Capture the cell that displays the provided text and extract its [X, Y] central coordinate. 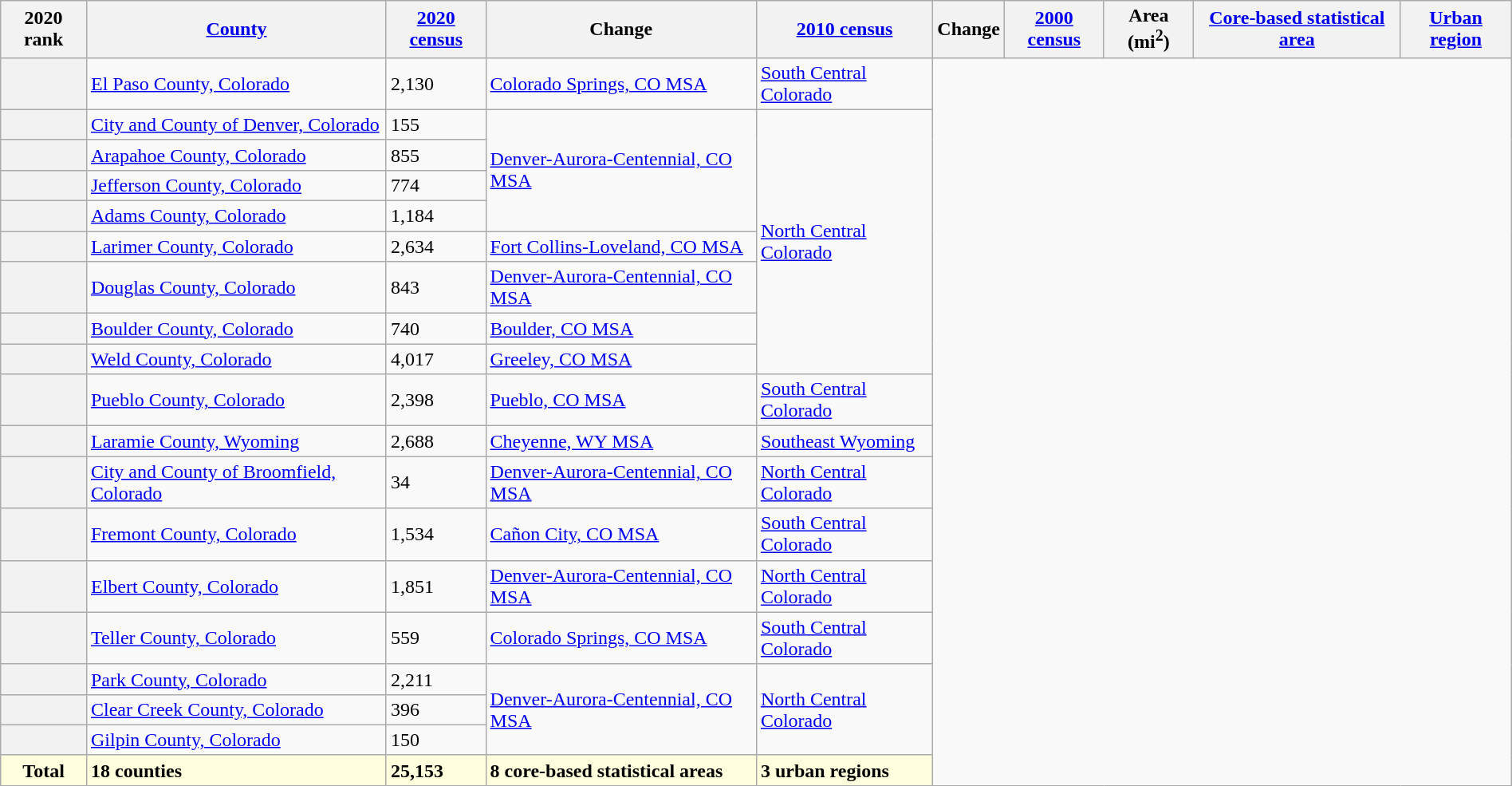
855 [435, 155]
Teller County, Colorado [236, 638]
2010 census [844, 30]
2,634 [435, 247]
2,398 [435, 401]
2020 rank [44, 30]
18 counties [236, 770]
2,130 [435, 83]
Pueblo County, Colorado [236, 401]
City and County of Broomfield, Colorado [236, 482]
774 [435, 185]
City and County of Denver, Colorado [236, 124]
Urban region [1456, 30]
Clear Creek County, Colorado [236, 709]
25,153 [435, 770]
El Paso County, Colorado [236, 83]
155 [435, 124]
Greeley, CO MSA [620, 359]
Weld County, Colorado [236, 359]
8 core-based statistical areas [620, 770]
Jefferson County, Colorado [236, 185]
Elbert County, Colorado [236, 586]
Fremont County, Colorado [236, 535]
Fort Collins-Loveland, CO MSA [620, 247]
Arapahoe County, Colorado [236, 155]
Park County, Colorado [236, 679]
Cheyenne, WY MSA [620, 441]
740 [435, 329]
1,534 [435, 535]
Boulder, CO MSA [620, 329]
2020 census [435, 30]
Southeast Wyoming [844, 441]
Core-based statistical area [1297, 30]
Laramie County, Wyoming [236, 441]
Pueblo, CO MSA [620, 401]
Larimer County, Colorado [236, 247]
150 [435, 740]
2,211 [435, 679]
Total [44, 770]
Douglas County, Colorado [236, 287]
County [236, 30]
1,184 [435, 216]
Area (mi2) [1148, 30]
Gilpin County, Colorado [236, 740]
2000 census [1054, 30]
Boulder County, Colorado [236, 329]
Adams County, Colorado [236, 216]
34 [435, 482]
4,017 [435, 359]
396 [435, 709]
3 urban regions [844, 770]
Cañon City, CO MSA [620, 535]
2,688 [435, 441]
1,851 [435, 586]
843 [435, 287]
559 [435, 638]
